Provide the (X, Y) coordinate of the cell's center where the given text is located.  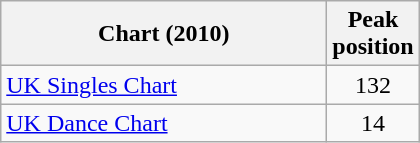
14 (373, 123)
Chart (2010) (164, 34)
UK Dance Chart (164, 123)
Peakposition (373, 34)
UK Singles Chart (164, 85)
132 (373, 85)
